Detect which cell encompasses the target text, then output its (X, Y) center coordinate. 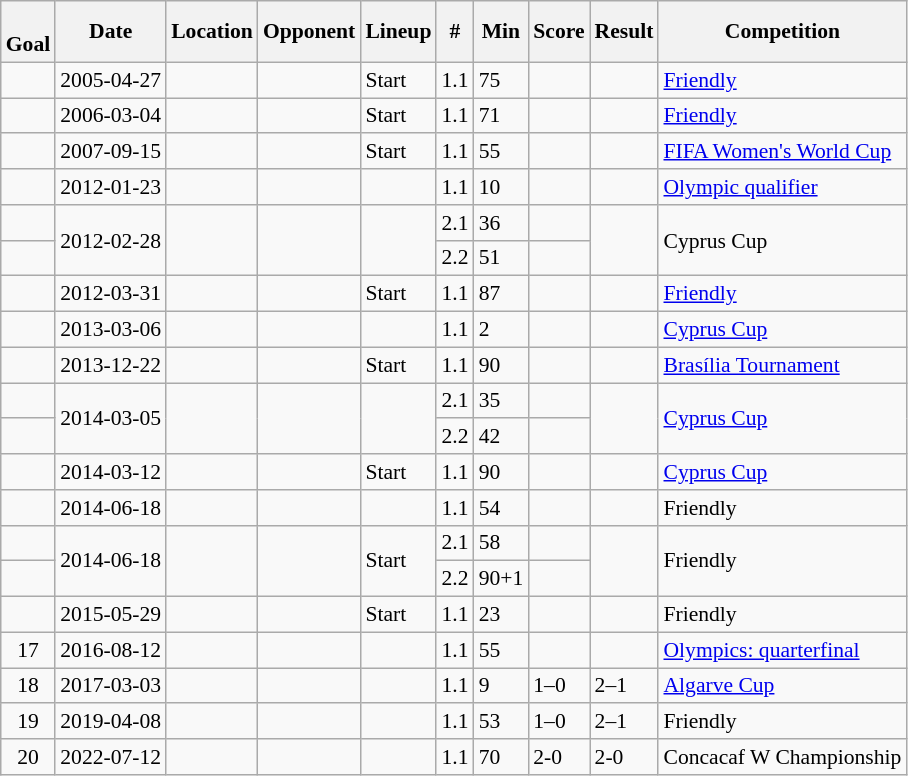
2015-05-29 (110, 615)
Lineup (398, 32)
9 (502, 686)
75 (502, 80)
90+1 (502, 579)
Date (110, 32)
2007-09-15 (110, 152)
Competition (782, 32)
Score (558, 32)
20 (28, 757)
2016-08-12 (110, 650)
23 (502, 615)
2022-07-12 (110, 757)
Opponent (310, 32)
Olympics: quarterfinal (782, 650)
2014-03-05 (110, 418)
# (454, 32)
19 (28, 722)
2012-02-28 (110, 240)
2012-01-23 (110, 187)
54 (502, 508)
2013-03-06 (110, 330)
FIFA Women's World Cup (782, 152)
2005-04-27 (110, 80)
Algarve Cup (782, 686)
2 (502, 330)
Result (624, 32)
Brasília Tournament (782, 365)
36 (502, 223)
2017-03-03 (110, 686)
71 (502, 116)
2014-03-12 (110, 472)
Min (502, 32)
2019-04-08 (110, 722)
Location (212, 32)
18 (28, 686)
87 (502, 294)
Goal (28, 32)
53 (502, 722)
2013-12-22 (110, 365)
2006-03-04 (110, 116)
42 (502, 437)
58 (502, 543)
Olympic qualifier (782, 187)
70 (502, 757)
17 (28, 650)
Concacaf W Championship (782, 757)
10 (502, 187)
2012-03-31 (110, 294)
51 (502, 258)
35 (502, 401)
